Return [X, Y] of the center of cell containing provided text 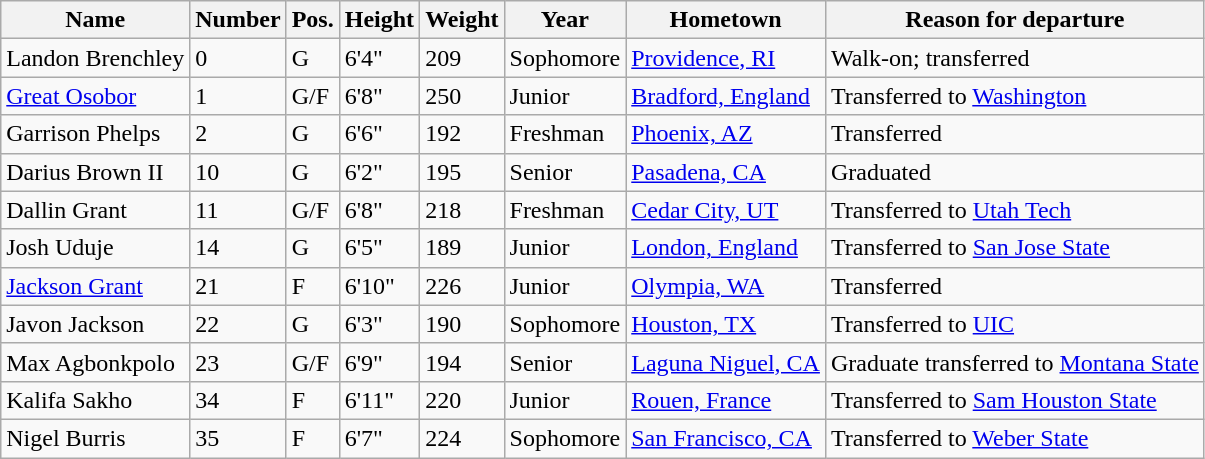
Javon Jackson [96, 324]
10 [238, 172]
34 [238, 400]
Graduate transferred to Montana State [1014, 362]
Transferred to UIC [1014, 324]
209 [462, 58]
Transferred to Washington [1014, 96]
Cedar City, UT [726, 210]
Transferred to Sam Houston State [1014, 400]
21 [238, 286]
Laguna Niguel, CA [726, 362]
Transferred to Utah Tech [1014, 210]
14 [238, 248]
0 [238, 58]
San Francisco, CA [726, 438]
Number [238, 20]
Dallin Grant [96, 210]
Nigel Burris [96, 438]
Transferred to San Jose State [1014, 248]
6'4" [379, 58]
194 [462, 362]
23 [238, 362]
189 [462, 248]
Olympia, WA [726, 286]
Max Agbonkpolo [96, 362]
Great Osobor [96, 96]
Phoenix, AZ [726, 134]
Pos. [312, 20]
Name [96, 20]
2 [238, 134]
Kalifa Sakho [96, 400]
Landon Brenchley [96, 58]
218 [462, 210]
6'3" [379, 324]
Providence, RI [726, 58]
Josh Uduje [96, 248]
Transferred to Weber State [1014, 438]
220 [462, 400]
6'2" [379, 172]
11 [238, 210]
6'5" [379, 248]
250 [462, 96]
192 [462, 134]
Houston, TX [726, 324]
190 [462, 324]
22 [238, 324]
London, England [726, 248]
224 [462, 438]
226 [462, 286]
Bradford, England [726, 96]
Graduated [1014, 172]
Weight [462, 20]
Walk-on; transferred [1014, 58]
6'10" [379, 286]
35 [238, 438]
Height [379, 20]
Year [565, 20]
6'9" [379, 362]
Hometown [726, 20]
6'11" [379, 400]
1 [238, 96]
Jackson Grant [96, 286]
Reason for departure [1014, 20]
Darius Brown II [96, 172]
195 [462, 172]
Pasadena, CA [726, 172]
6'6" [379, 134]
6'7" [379, 438]
Rouen, France [726, 400]
Garrison Phelps [96, 134]
